Extract the [X, Y] coordinate from the center of the cell holding the provided text.  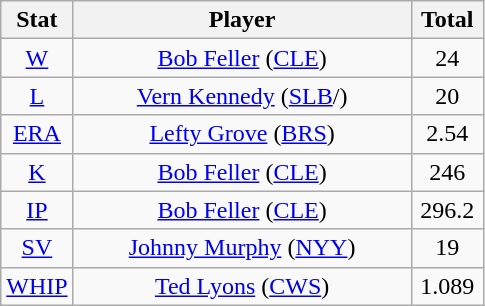
19 [447, 248]
2.54 [447, 134]
20 [447, 96]
ERA [37, 134]
Player [242, 20]
W [37, 58]
Vern Kennedy (SLB/) [242, 96]
Ted Lyons (CWS) [242, 286]
Lefty Grove (BRS) [242, 134]
Johnny Murphy (NYY) [242, 248]
Stat [37, 20]
Total [447, 20]
IP [37, 210]
WHIP [37, 286]
K [37, 172]
L [37, 96]
246 [447, 172]
1.089 [447, 286]
24 [447, 58]
SV [37, 248]
296.2 [447, 210]
